Return [x, y] of the center of cell containing provided text 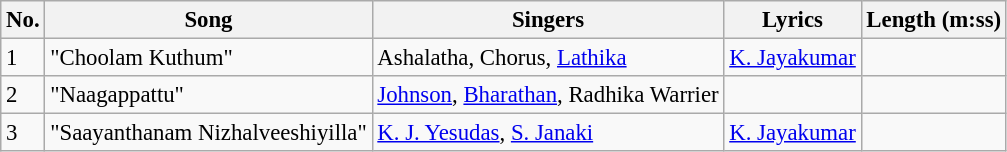
No. [23, 20]
1 [23, 58]
Song [208, 20]
2 [23, 95]
Lyrics [792, 20]
Ashalatha, Chorus, Lathika [548, 58]
"Saayanthanam Nizhalveeshiyilla" [208, 133]
Length (m:ss) [934, 20]
"Choolam Kuthum" [208, 58]
K. J. Yesudas, S. Janaki [548, 133]
Singers [548, 20]
Johnson, Bharathan, Radhika Warrier [548, 95]
3 [23, 133]
"Naagappattu" [208, 95]
